Pinpoint the cell where the given text exists, returning its (x, y) midpoint coordinate. 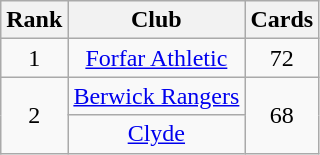
Cards (282, 20)
Rank (34, 20)
72 (282, 58)
Berwick Rangers (156, 96)
68 (282, 115)
Clyde (156, 134)
Club (156, 20)
1 (34, 58)
2 (34, 115)
Forfar Athletic (156, 58)
